Capture the cell that displays the provided text and extract its (X, Y) central coordinate. 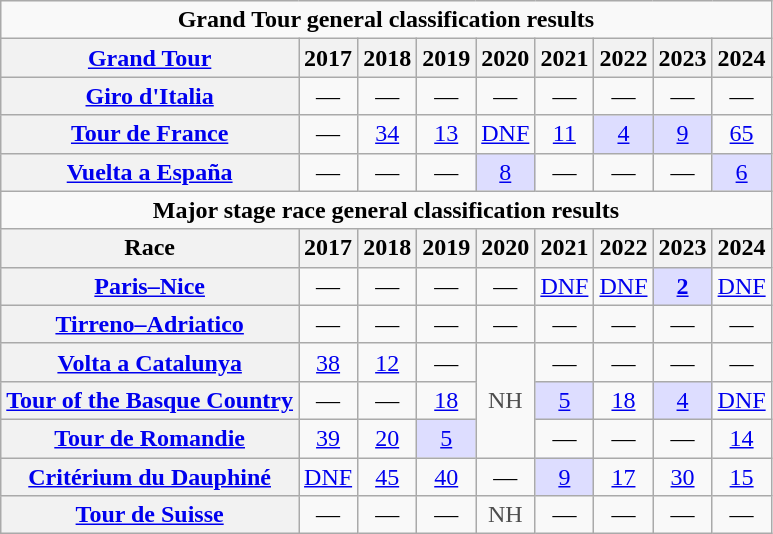
Critérium du Dauphiné (150, 477)
39 (328, 438)
6 (742, 172)
Major stage race general classification results (386, 210)
30 (682, 477)
34 (388, 134)
8 (506, 172)
Grand Tour (150, 58)
Vuelta a España (150, 172)
20 (388, 438)
40 (446, 477)
15 (742, 477)
14 (742, 438)
Race (150, 248)
Tour de Suisse (150, 515)
65 (742, 134)
17 (624, 477)
Tirreno–Adriatico (150, 324)
11 (564, 134)
Grand Tour general classification results (386, 20)
Paris–Nice (150, 286)
13 (446, 134)
Volta a Catalunya (150, 362)
2 (682, 286)
Tour de Romandie (150, 438)
38 (328, 362)
Tour de France (150, 134)
Tour of the Basque Country (150, 400)
12 (388, 362)
45 (388, 477)
Giro d'Italia (150, 96)
